Provide the [X, Y] coordinate of the cell's center where the given text is located.  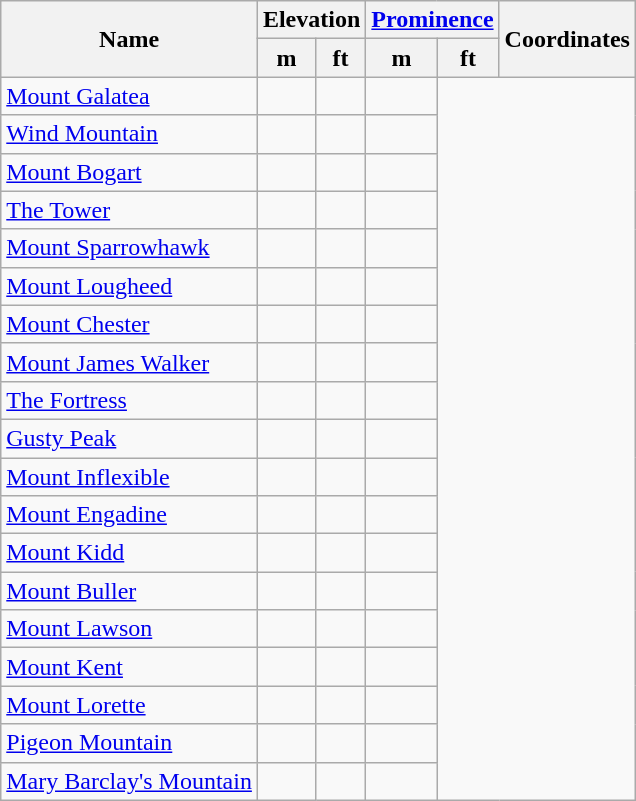
Mount Kidd [130, 553]
Mount Bogart [130, 172]
Mount Inflexible [130, 477]
Name [130, 39]
Coordinates [567, 39]
Mount Lawson [130, 629]
Mount Kent [130, 667]
Mary Barclay's Mountain [130, 781]
Prominence [432, 20]
Mount Galatea [130, 96]
Elevation [311, 20]
Gusty Peak [130, 438]
Mount Lorette [130, 705]
Mount Engadine [130, 515]
Mount Lougheed [130, 286]
Mount James Walker [130, 362]
The Tower [130, 210]
Mount Buller [130, 591]
Pigeon Mountain [130, 743]
The Fortress [130, 400]
Mount Sparrowhawk [130, 248]
Mount Chester [130, 324]
Wind Mountain [130, 134]
